Pinpoint the cell where the given text exists, returning its [X, Y] midpoint coordinate. 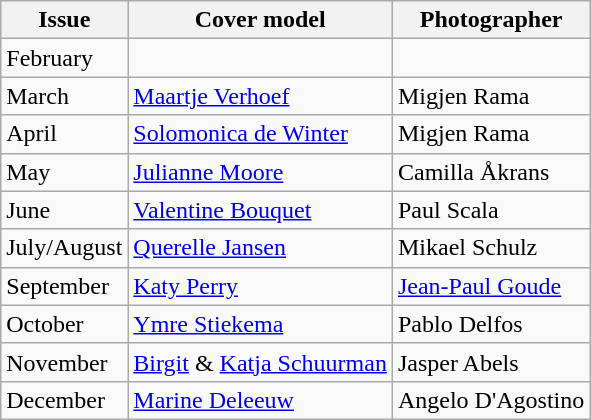
March [64, 96]
Ymre Stiekema [260, 324]
October [64, 324]
July/August [64, 248]
Cover model [260, 20]
Pablo Delfos [490, 324]
Jasper Abels [490, 362]
September [64, 286]
Camilla Åkrans [490, 172]
February [64, 58]
Maartje Verhoef [260, 96]
May [64, 172]
Jean-Paul Goude [490, 286]
Paul Scala [490, 210]
Issue [64, 20]
Valentine Bouquet [260, 210]
April [64, 134]
June [64, 210]
Julianne Moore [260, 172]
December [64, 400]
Angelo D'Agostino [490, 400]
Mikael Schulz [490, 248]
Birgit & Katja Schuurman [260, 362]
November [64, 362]
Photographer [490, 20]
Katy Perry [260, 286]
Marine Deleeuw [260, 400]
Solomonica de Winter [260, 134]
Querelle Jansen [260, 248]
